Return the [X, Y] coordinate for the center point of the cell that contains the specified text.  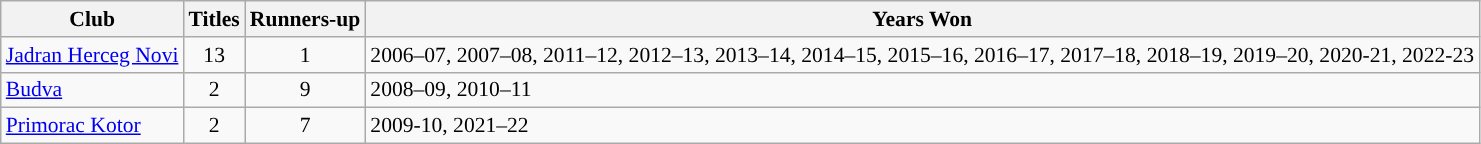
13 [214, 55]
2009-10, 2021–22 [922, 126]
Primorac Kotor [92, 126]
Titles [214, 19]
1 [305, 55]
Jadran Herceg Novi [92, 55]
2008–09, 2010–11 [922, 90]
Runners-up [305, 19]
Years Won [922, 19]
9 [305, 90]
Budva [92, 90]
2006–07, 2007–08, 2011–12, 2012–13, 2013–14, 2014–15, 2015–16, 2016–17, 2017–18, 2018–19, 2019–20, 2020-21, 2022-23 [922, 55]
7 [305, 126]
Club [92, 19]
